From the cell containing the given text, extract its center point as (x, y) coordinate. 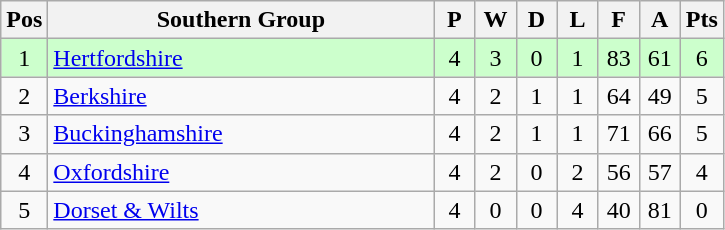
56 (618, 172)
83 (618, 58)
Pos (24, 20)
A (660, 20)
W (496, 20)
Hertfordshire (241, 58)
Berkshire (241, 96)
49 (660, 96)
D (536, 20)
L (578, 20)
F (618, 20)
71 (618, 134)
66 (660, 134)
Oxfordshire (241, 172)
Southern Group (241, 20)
64 (618, 96)
Pts (702, 20)
Dorset & Wilts (241, 210)
40 (618, 210)
P (454, 20)
Buckinghamshire (241, 134)
81 (660, 210)
61 (660, 58)
57 (660, 172)
6 (702, 58)
